For the text-containing cell, return its midpoint in (x, y) coordinate format. 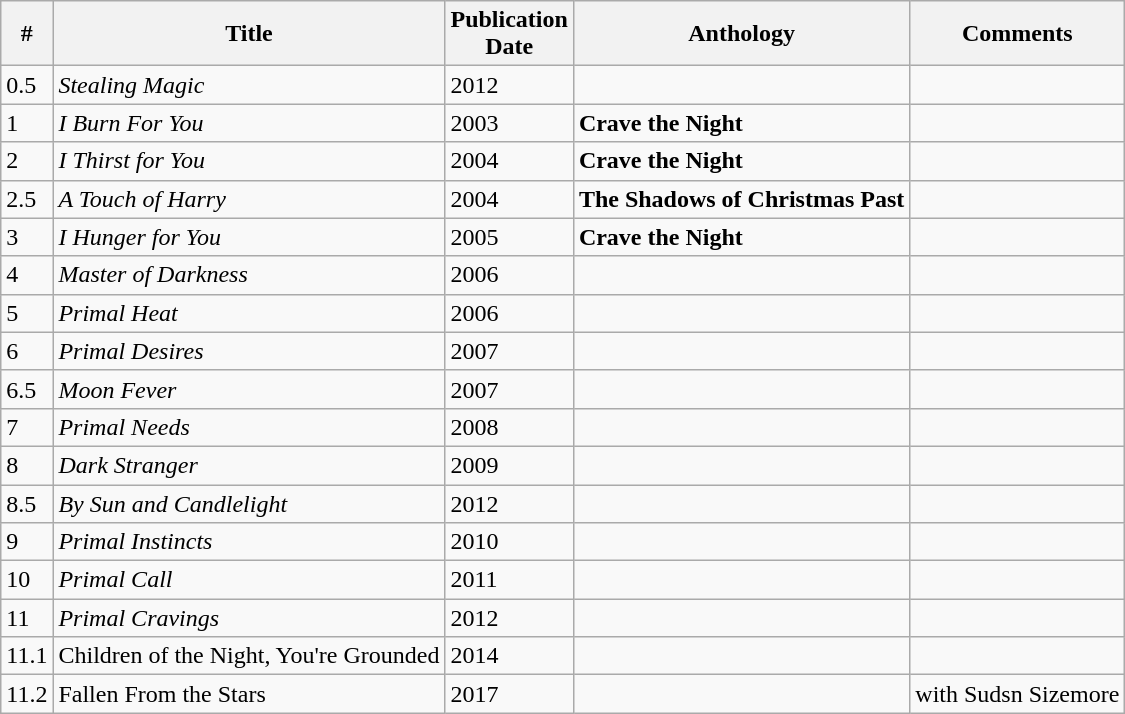
8.5 (27, 503)
2.5 (27, 199)
Dark Stranger (249, 465)
2 (27, 161)
Primal Call (249, 580)
Primal Needs (249, 427)
Primal Instincts (249, 542)
Fallen From the Stars (249, 694)
A Touch of Harry (249, 199)
2005 (509, 237)
11.1 (27, 656)
11 (27, 618)
8 (27, 465)
2010 (509, 542)
2014 (509, 656)
10 (27, 580)
5 (27, 313)
The Shadows of Christmas Past (741, 199)
Primal Heat (249, 313)
with Sudsn Sizemore (1018, 694)
1 (27, 123)
6.5 (27, 389)
By Sun and Candlelight (249, 503)
11.2 (27, 694)
6 (27, 351)
Primal Desires (249, 351)
Stealing Magic (249, 85)
3 (27, 237)
7 (27, 427)
Children of the Night, You're Grounded (249, 656)
Master of Darkness (249, 275)
Primal Cravings (249, 618)
2017 (509, 694)
I Thirst for You (249, 161)
PublicationDate (509, 34)
2003 (509, 123)
I Burn For You (249, 123)
0.5 (27, 85)
Title (249, 34)
2009 (509, 465)
# (27, 34)
2011 (509, 580)
2008 (509, 427)
9 (27, 542)
I Hunger for You (249, 237)
Anthology (741, 34)
4 (27, 275)
Moon Fever (249, 389)
Comments (1018, 34)
